Output the [x, y] coordinate of the center of the cell containing the given text.  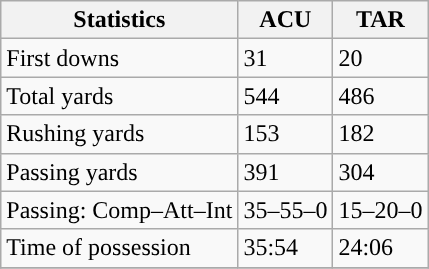
544 [286, 96]
391 [286, 172]
ACU [286, 20]
304 [380, 172]
35–55–0 [286, 210]
31 [286, 58]
153 [286, 134]
Statistics [120, 20]
20 [380, 58]
486 [380, 96]
First downs [120, 58]
182 [380, 134]
Rushing yards [120, 134]
Passing: Comp–Att–Int [120, 210]
Total yards [120, 96]
15–20–0 [380, 210]
TAR [380, 20]
24:06 [380, 248]
35:54 [286, 248]
Passing yards [120, 172]
Time of possession [120, 248]
